Identify which cell holds the provided text, then report its (X, Y) central coordinate. 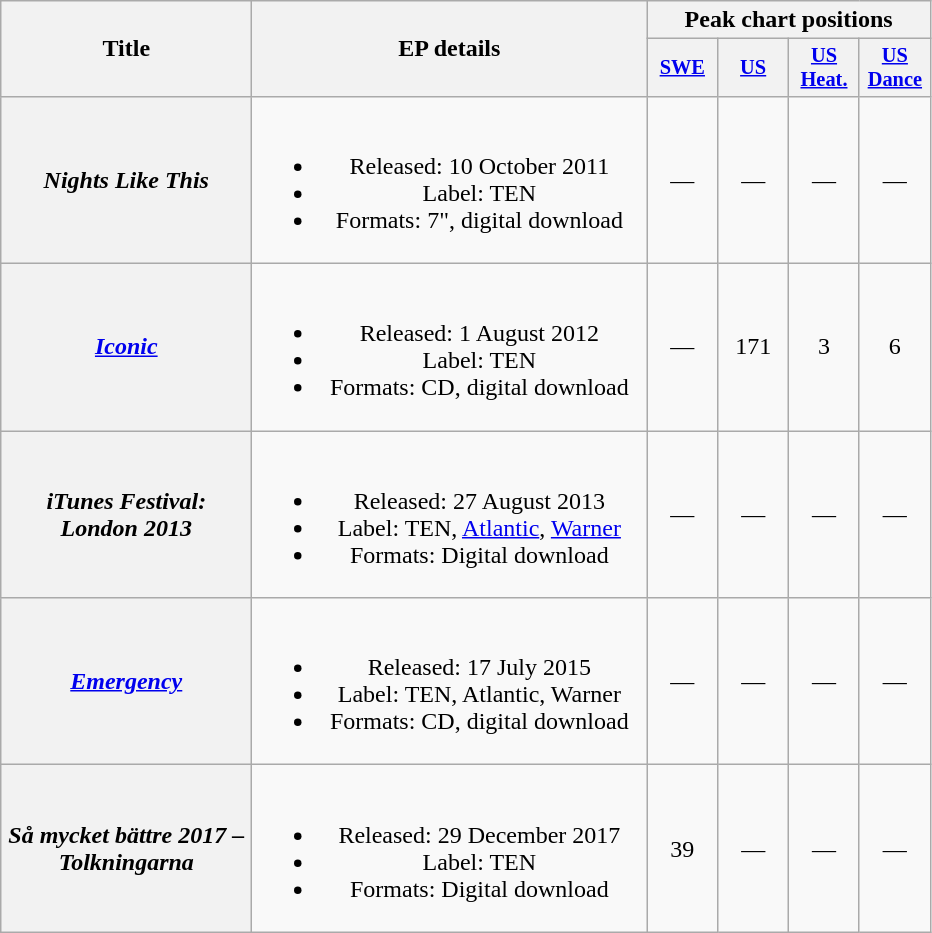
Released: 17 July 2015Label: TEN, Atlantic, WarnerFormats: CD, digital download (450, 682)
6 (894, 348)
Iconic (126, 348)
Nights Like This (126, 180)
3 (824, 348)
USHeat. (824, 68)
Released: 10 October 2011Label: TENFormats: 7", digital download (450, 180)
39 (682, 848)
US (754, 68)
iTunes Festival: London 2013 (126, 514)
171 (754, 348)
Så mycket bättre 2017 – Tolkningarna (126, 848)
SWE (682, 68)
Released: 1 August 2012Label: TENFormats: CD, digital download (450, 348)
Released: 29 December 2017Label: TENFormats: Digital download (450, 848)
Released: 27 August 2013Label: TEN, Atlantic, WarnerFormats: Digital download (450, 514)
USDance (894, 68)
Title (126, 49)
Emergency (126, 682)
Peak chart positions (788, 20)
EP details (450, 49)
